Find where the given text appears and provide that cell's center as [X, Y] coordinate. 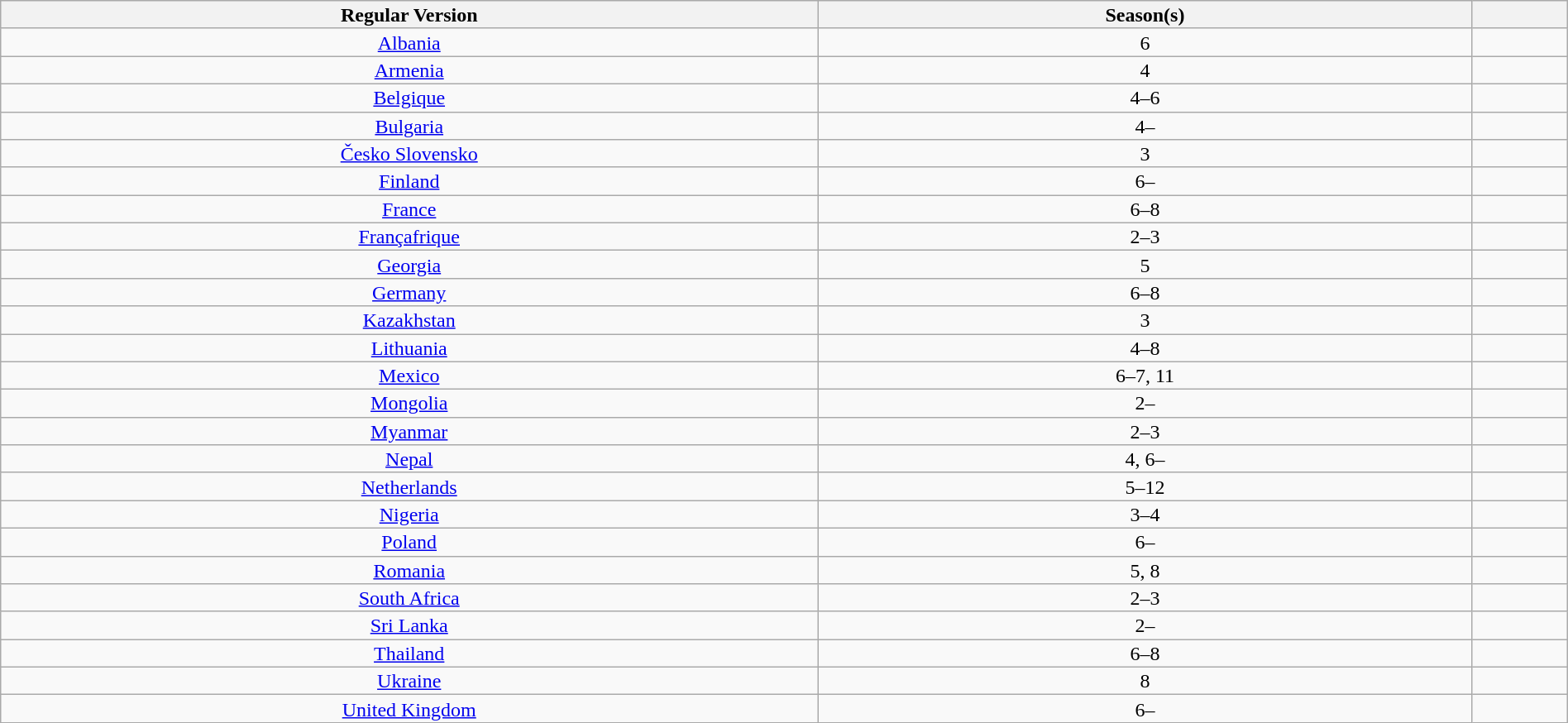
Regular Version [409, 15]
5, 8 [1145, 570]
Sri Lanka [409, 625]
4–8 [1145, 348]
Netherlands [409, 486]
Mongolia [409, 404]
Albania [409, 42]
Armenia [409, 70]
Nigeria [409, 515]
France [409, 209]
4, 6– [1145, 459]
4–6 [1145, 98]
8 [1145, 681]
Myanmar [409, 431]
Finland [409, 181]
5–12 [1145, 486]
South Africa [409, 598]
Thailand [409, 654]
Nepal [409, 459]
Georgia [409, 265]
6–7, 11 [1145, 376]
3–4 [1145, 515]
Belgique [409, 98]
Germany [409, 292]
Mexico [409, 376]
4– [1145, 126]
Françafrique [409, 237]
Season(s) [1145, 15]
Lithuania [409, 348]
6 [1145, 42]
4 [1145, 70]
United Kingdom [409, 709]
Ukraine [409, 681]
Bulgaria [409, 126]
Česko Slovensko [409, 154]
Romania [409, 570]
5 [1145, 265]
Poland [409, 542]
Kazakhstan [409, 320]
